Search for the cell housing the specified text and yield its (X, Y) center coordinate. 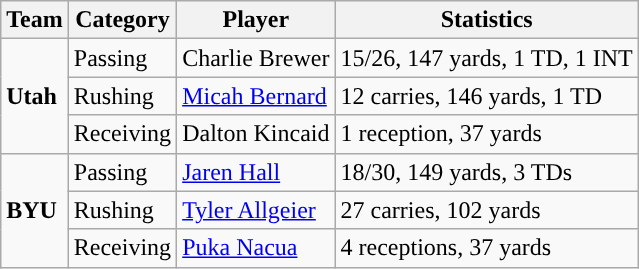
Puka Nacua (256, 248)
Tyler Allgeier (256, 210)
Statistics (486, 20)
BYU (35, 210)
15/26, 147 yards, 1 TD, 1 INT (486, 58)
12 carries, 146 yards, 1 TD (486, 96)
Player (256, 20)
Dalton Kincaid (256, 134)
Charlie Brewer (256, 58)
Team (35, 20)
Jaren Hall (256, 172)
18/30, 149 yards, 3 TDs (486, 172)
4 receptions, 37 yards (486, 248)
27 carries, 102 yards (486, 210)
Utah (35, 96)
1 reception, 37 yards (486, 134)
Micah Bernard (256, 96)
Category (122, 20)
